Scan for the cell matching the given text and deliver its [x, y] coordinate at center. 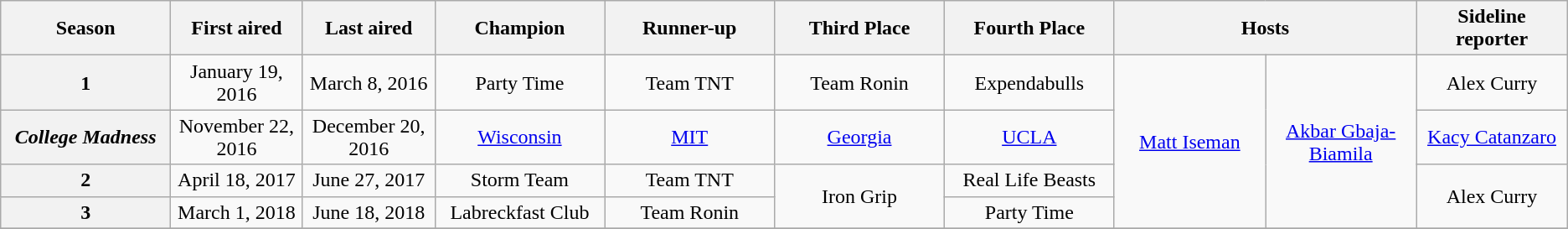
Champion [519, 29]
Iron Grip [859, 196]
Season [85, 29]
January 19, 2016 [237, 82]
Real Life Beasts [1029, 180]
June 18, 2018 [369, 212]
Kacy Catanzaro [1492, 138]
Akbar Gbaja-Biamila [1341, 142]
April 18, 2017 [237, 180]
2 [85, 180]
Last aired [369, 29]
Storm Team [519, 180]
Runner-up [690, 29]
Expendabulls [1029, 82]
March 8, 2016 [369, 82]
Labreckfast Club [519, 212]
December 20, 2016 [369, 138]
Wisconsin [519, 138]
Sideline reporter [1492, 29]
Fourth Place [1029, 29]
Third Place [859, 29]
1 [85, 82]
June 27, 2017 [369, 180]
MIT [690, 138]
Hosts [1265, 29]
Matt Iseman [1189, 142]
Georgia [859, 138]
March 1, 2018 [237, 212]
3 [85, 212]
UCLA [1029, 138]
First aired [237, 29]
College Madness [85, 138]
November 22, 2016 [237, 138]
